Pinpoint the cell where the given text exists, returning its (X, Y) midpoint coordinate. 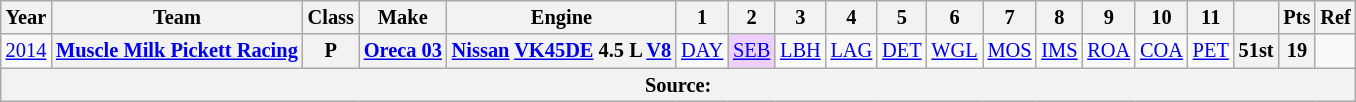
Ref (1335, 17)
6 (954, 17)
WGL (954, 51)
SEB (752, 51)
Team (176, 17)
LBH (800, 51)
LAG (852, 51)
10 (1162, 17)
8 (1059, 17)
2 (752, 17)
9 (1108, 17)
7 (1010, 17)
3 (800, 17)
IMS (1059, 51)
51st (1256, 51)
DAY (702, 51)
Make (403, 17)
Muscle Milk Pickett Racing (176, 51)
11 (1211, 17)
DET (902, 51)
Nissan VK45DE 4.5 L V8 (562, 51)
19 (1296, 51)
2014 (26, 51)
4 (852, 17)
COA (1162, 51)
ROA (1108, 51)
MOS (1010, 51)
PET (1211, 51)
Pts (1296, 17)
Year (26, 17)
Oreca 03 (403, 51)
Class (331, 17)
1 (702, 17)
5 (902, 17)
Source: (678, 85)
P (331, 51)
Engine (562, 17)
